Scan for the cell matching the given text and deliver its [x, y] coordinate at center. 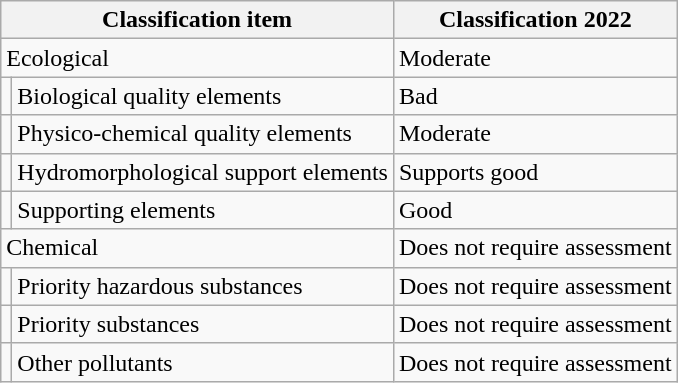
Classification item [198, 20]
Ecological [198, 58]
Hydromorphological support elements [203, 172]
Priority substances [203, 324]
Bad [535, 96]
Priority hazardous substances [203, 286]
Physico-chemical quality elements [203, 134]
Other pollutants [203, 362]
Supports good [535, 172]
Good [535, 210]
Classification 2022 [535, 20]
Chemical [198, 248]
Supporting elements [203, 210]
Biological quality elements [203, 96]
